Detect which cell encompasses the target text, then output its (X, Y) center coordinate. 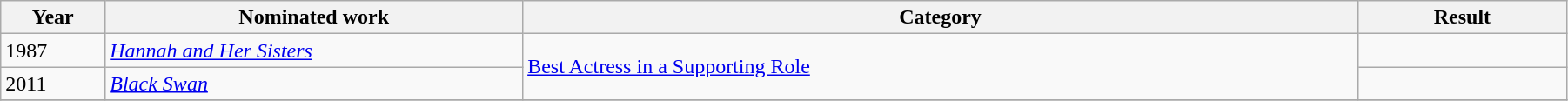
Category (941, 17)
Black Swan (314, 84)
Result (1462, 17)
1987 (53, 50)
Nominated work (314, 17)
Best Actress in a Supporting Role (941, 67)
2011 (53, 84)
Hannah and Her Sisters (314, 50)
Year (53, 17)
